Detect which cell encompasses the target text, then output its [x, y] center coordinate. 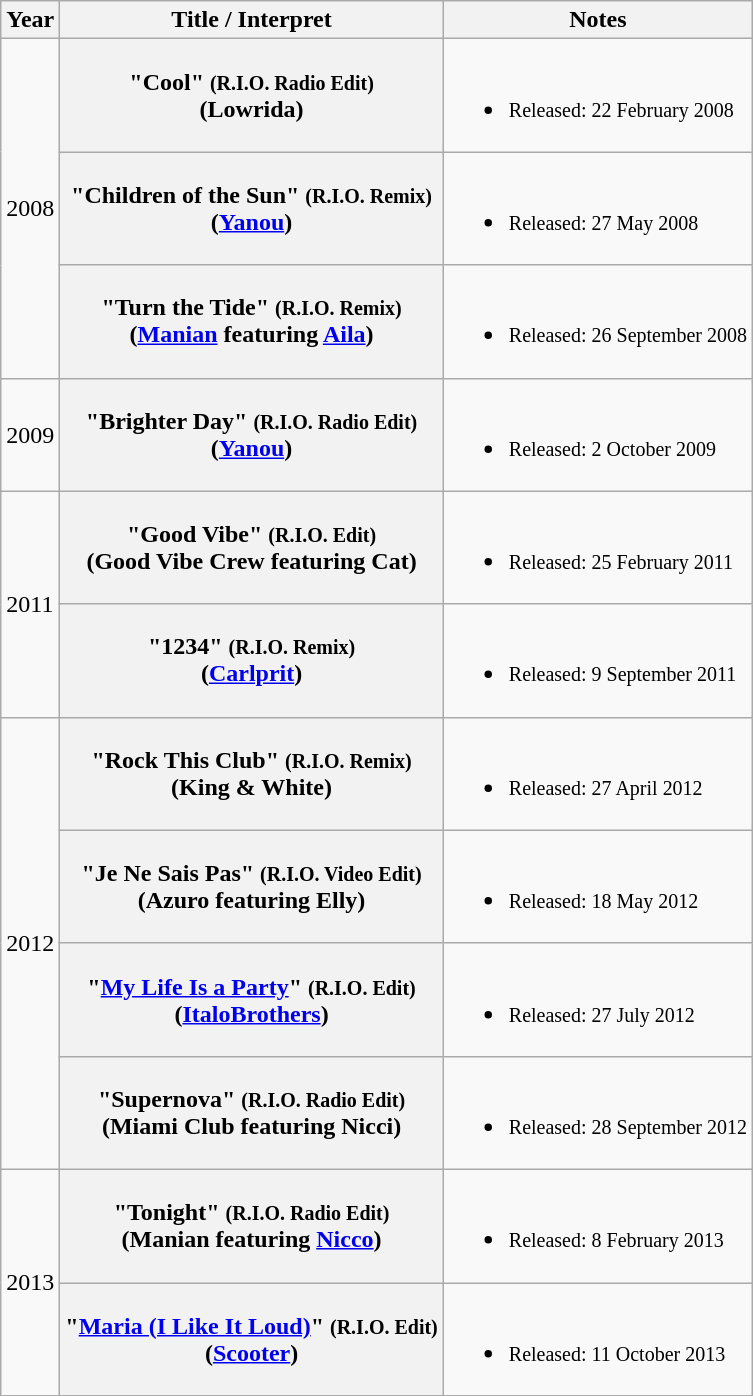
"Rock This Club" (R.I.O. Remix)(King & White) [252, 774]
2013 [30, 1282]
"My Life Is a Party" (R.I.O. Edit)(ItaloBrothers) [252, 1000]
"Supernova" (R.I.O. Radio Edit)(Miami Club featuring Nicci) [252, 1112]
"Maria (I Like It Loud)" (R.I.O. Edit)(Scooter) [252, 1338]
Released: 22 February 2008 [598, 96]
Released: 28 September 2012 [598, 1112]
Released: 25 February 2011 [598, 548]
Released: 18 May 2012 [598, 886]
Released: 2 October 2009 [598, 434]
"Brighter Day" (R.I.O. Radio Edit)(Yanou) [252, 434]
"Je Ne Sais Pas" (R.I.O. Video Edit)(Azuro featuring Elly) [252, 886]
2008 [30, 208]
Released: 9 September 2011 [598, 660]
Released: 27 July 2012 [598, 1000]
Released: 8 February 2013 [598, 1226]
Title / Interpret [252, 20]
"Children of the Sun" (R.I.O. Remix)(Yanou) [252, 208]
"Turn the Tide" (R.I.O. Remix)(Manian featuring Aila) [252, 322]
"Cool" (R.I.O. Radio Edit)(Lowrida) [252, 96]
"Good Vibe" (R.I.O. Edit)(Good Vibe Crew featuring Cat) [252, 548]
Released: 27 May 2008 [598, 208]
"1234" (R.I.O. Remix)(Carlprit) [252, 660]
2012 [30, 943]
Year [30, 20]
Released: 11 October 2013 [598, 1338]
2009 [30, 434]
"Tonight" (R.I.O. Radio Edit)(Manian featuring Nicco) [252, 1226]
2011 [30, 604]
Notes [598, 20]
Released: 27 April 2012 [598, 774]
Released: 26 September 2008 [598, 322]
